Return the (x, y) coordinate for the center point of the cell that contains the specified text.  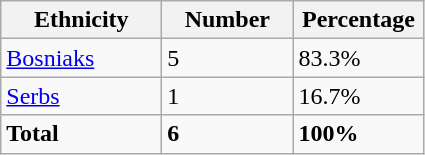
16.7% (358, 96)
Ethnicity (82, 20)
Number (228, 20)
83.3% (358, 58)
Total (82, 134)
100% (358, 134)
1 (228, 96)
Percentage (358, 20)
5 (228, 58)
Serbs (82, 96)
Bosniaks (82, 58)
6 (228, 134)
